Scan for the cell matching the given text and deliver its [X, Y] coordinate at center. 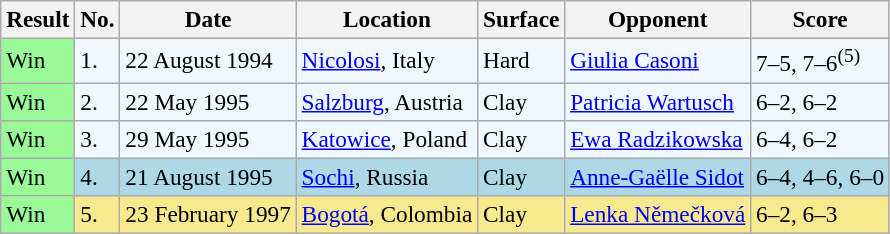
Result [38, 19]
22 May 1995 [208, 101]
Salzburg, Austria [386, 101]
Opponent [658, 19]
Surface [522, 19]
1. [98, 60]
Ewa Radzikowska [658, 139]
Sochi, Russia [386, 177]
Date [208, 19]
Anne-Gaëlle Sidot [658, 177]
2. [98, 101]
Hard [522, 60]
5. [98, 214]
22 August 1994 [208, 60]
Nicolosi, Italy [386, 60]
Giulia Casoni [658, 60]
No. [98, 19]
Bogotá, Colombia [386, 214]
Location [386, 19]
6–4, 6–2 [820, 139]
7–5, 7–6(5) [820, 60]
6–4, 4–6, 6–0 [820, 177]
6–2, 6–3 [820, 214]
Patricia Wartusch [658, 101]
Lenka Němečková [658, 214]
23 February 1997 [208, 214]
21 August 1995 [208, 177]
6–2, 6–2 [820, 101]
4. [98, 177]
Score [820, 19]
29 May 1995 [208, 139]
Katowice, Poland [386, 139]
3. [98, 139]
